Locate the cell with the specified text and output its (x, y) center coordinate. 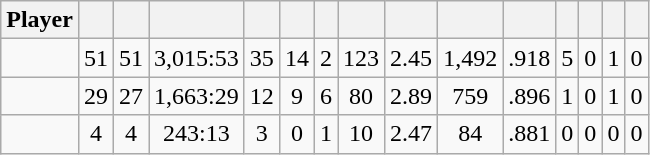
.918 (530, 58)
10 (362, 134)
759 (470, 96)
2 (326, 58)
6 (326, 96)
3,015:53 (197, 58)
123 (362, 58)
5 (568, 58)
80 (362, 96)
29 (96, 96)
14 (296, 58)
2.47 (412, 134)
12 (262, 96)
3 (262, 134)
2.89 (412, 96)
9 (296, 96)
243:13 (197, 134)
2.45 (412, 58)
35 (262, 58)
27 (132, 96)
1,492 (470, 58)
84 (470, 134)
Player (40, 20)
1,663:29 (197, 96)
.881 (530, 134)
.896 (530, 96)
